Return the [X, Y] coordinate for the center point of the cell that contains the specified text.  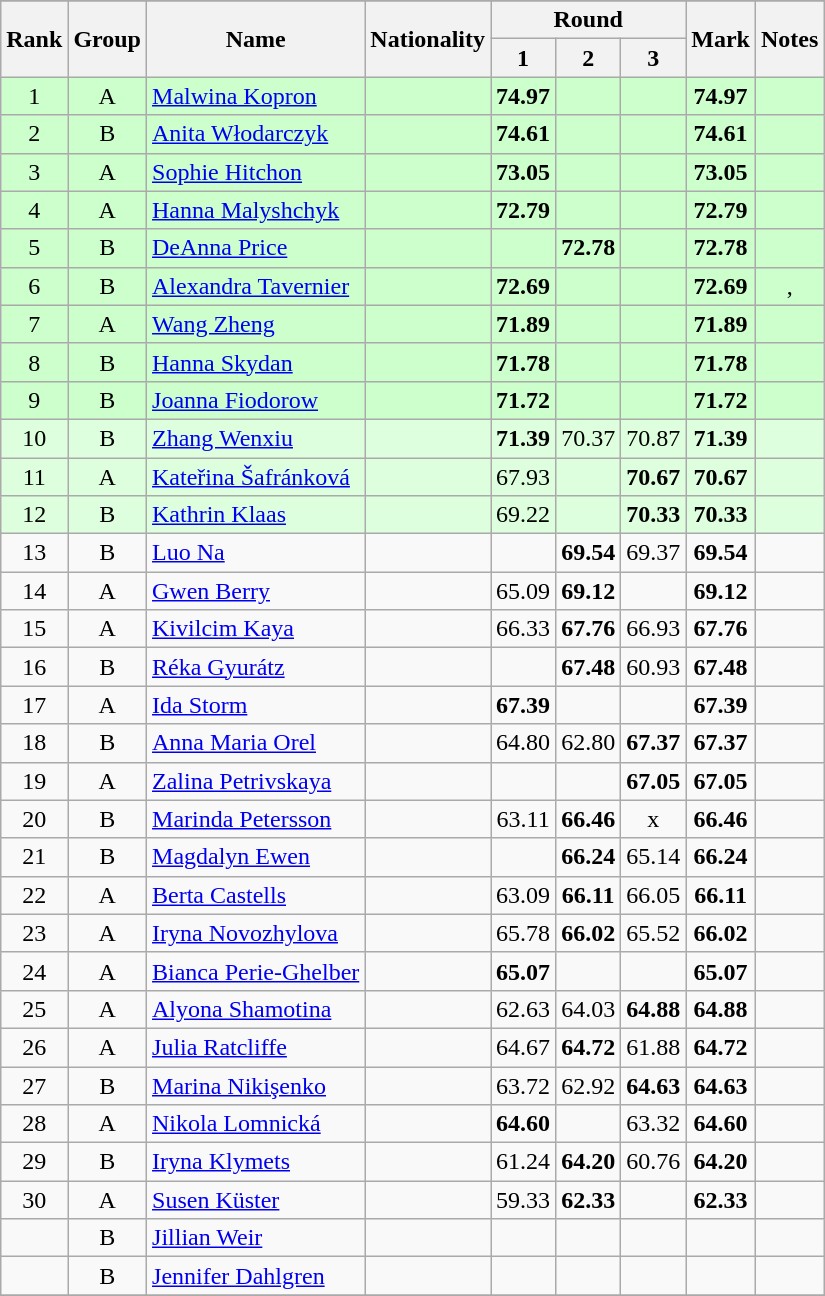
Zalina Petrivskaya [256, 781]
Nationality [428, 39]
61.88 [654, 1047]
Hanna Malyshchyk [256, 210]
Round [588, 20]
5 [34, 248]
11 [34, 477]
61.24 [524, 1162]
Jillian Weir [256, 1238]
28 [34, 1124]
66.93 [654, 629]
Ida Storm [256, 705]
Hanna Skydan [256, 362]
64.67 [524, 1047]
Kivilcim Kaya [256, 629]
16 [34, 667]
69.37 [654, 553]
9 [34, 400]
69.22 [524, 515]
Marinda Petersson [256, 819]
Nikola Lomnická [256, 1124]
, [789, 286]
22 [34, 895]
67.93 [524, 477]
63.09 [524, 895]
27 [34, 1085]
59.33 [524, 1200]
30 [34, 1200]
Rank [34, 39]
8 [34, 362]
64.80 [524, 743]
65.78 [524, 933]
60.76 [654, 1162]
60.93 [654, 667]
7 [34, 324]
10 [34, 438]
20 [34, 819]
Alyona Shamotina [256, 1009]
Joanna Fiodorow [256, 400]
4 [34, 210]
65.09 [524, 591]
13 [34, 553]
Anita Włodarczyk [256, 134]
66.05 [654, 895]
Bianca Perie-Ghelber [256, 971]
Iryna Novozhylova [256, 933]
65.14 [654, 857]
70.37 [588, 438]
Alexandra Tavernier [256, 286]
Group [108, 39]
14 [34, 591]
21 [34, 857]
Kathrin Klaas [256, 515]
Luo Na [256, 553]
x [654, 819]
24 [34, 971]
Berta Castells [256, 895]
Jennifer Dahlgren [256, 1276]
Susen Küster [256, 1200]
Wang Zheng [256, 324]
66.33 [524, 629]
62.80 [588, 743]
Anna Maria Orel [256, 743]
Zhang Wenxiu [256, 438]
Julia Ratcliffe [256, 1047]
Iryna Klymets [256, 1162]
17 [34, 705]
63.32 [654, 1124]
62.63 [524, 1009]
23 [34, 933]
15 [34, 629]
26 [34, 1047]
Magdalyn Ewen [256, 857]
63.72 [524, 1085]
Kateřina Šafránková [256, 477]
18 [34, 743]
70.87 [654, 438]
Notes [789, 39]
Name [256, 39]
63.11 [524, 819]
Malwina Kopron [256, 96]
Sophie Hitchon [256, 172]
6 [34, 286]
Réka Gyurátz [256, 667]
Mark [721, 39]
DeAnna Price [256, 248]
25 [34, 1009]
Marina Nikişenko [256, 1085]
65.52 [654, 933]
62.92 [588, 1085]
19 [34, 781]
12 [34, 515]
Gwen Berry [256, 591]
29 [34, 1162]
64.03 [588, 1009]
